Output the [x, y] coordinate of the center of the cell containing the given text.  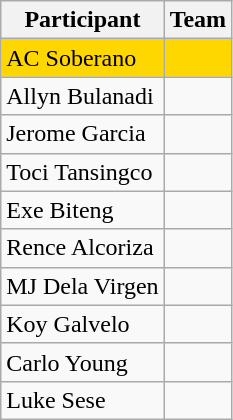
Exe Biteng [82, 210]
Team [198, 20]
Carlo Young [82, 362]
Koy Galvelo [82, 324]
Toci Tansingco [82, 172]
Rence Alcoriza [82, 248]
Participant [82, 20]
Allyn Bulanadi [82, 96]
AC Soberano [82, 58]
MJ Dela Virgen [82, 286]
Luke Sese [82, 400]
Jerome Garcia [82, 134]
